Return (x, y) of the center of cell containing provided text 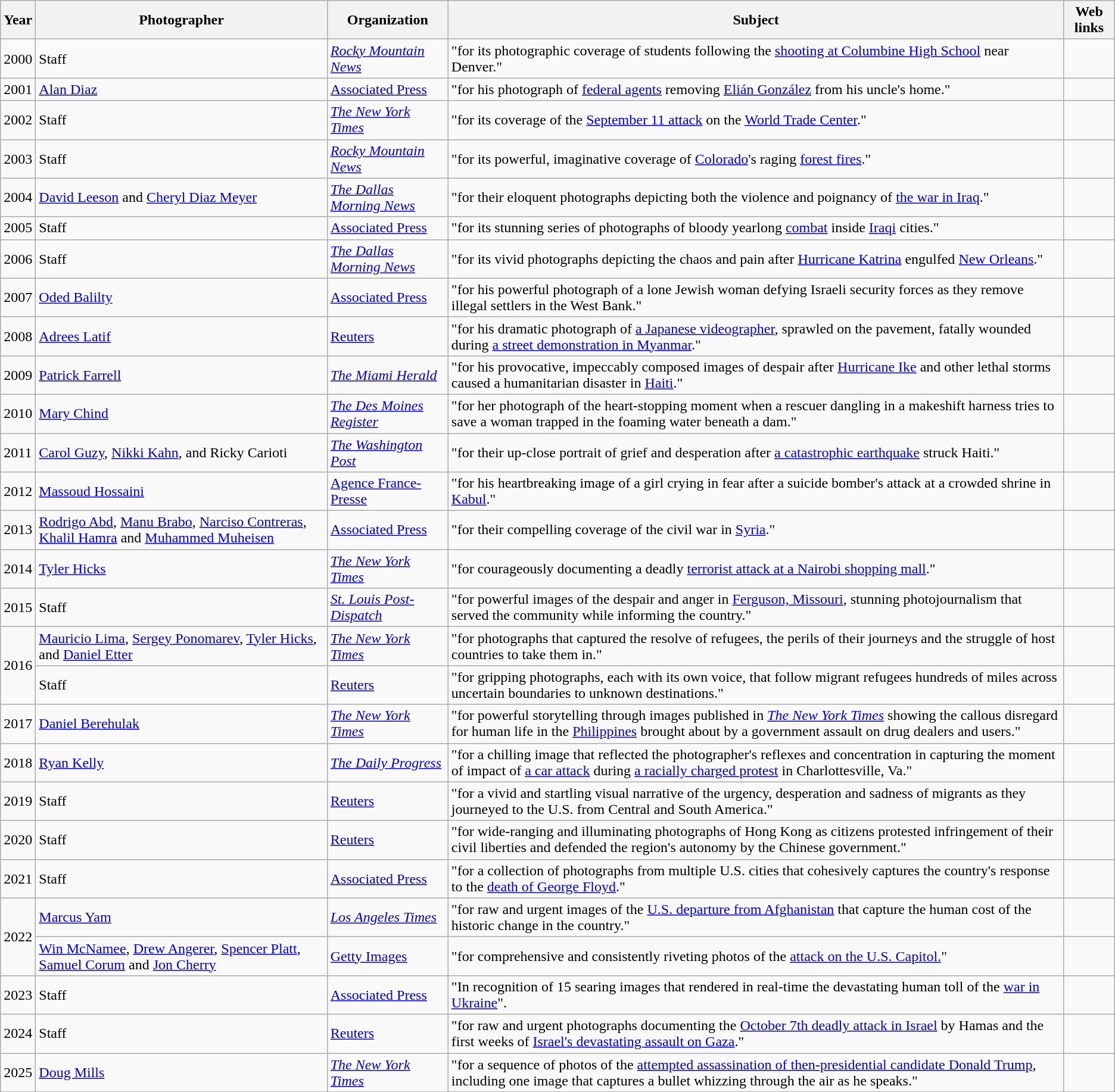
Los Angeles Times (387, 917)
2025 (18, 1072)
Alan Diaz (181, 89)
"for his powerful photograph of a lone Jewish woman defying Israeli security forces as they remove illegal settlers in the West Bank." (755, 298)
2005 (18, 228)
2012 (18, 492)
"for courageously documenting a deadly terrorist attack at a Nairobi shopping mall." (755, 569)
"for their up-close portrait of grief and desperation after a catastrophic earthquake struck Haiti." (755, 453)
2016 (18, 666)
2018 (18, 762)
The Des Moines Register (387, 413)
Photographer (181, 20)
"for its stunning series of photographs of bloody yearlong combat inside Iraqi cities." (755, 228)
"for his heartbreaking image of a girl crying in fear after a suicide bomber's attack at a crowded shrine in Kabul." (755, 492)
Patrick Farrell (181, 375)
Win McNamee, Drew Angerer, Spencer Platt, Samuel Corum and Jon Cherry (181, 956)
2004 (18, 198)
2023 (18, 994)
"for their compelling coverage of the civil war in Syria." (755, 530)
"for its coverage of the September 11 attack on the World Trade Center." (755, 120)
Getty Images (387, 956)
2010 (18, 413)
Oded Balilty (181, 298)
"for his provocative, impeccably composed images of despair after Hurricane Ike and other lethal storms caused a humanitarian disaster in Haiti." (755, 375)
Ryan Kelly (181, 762)
St. Louis Post-Dispatch (387, 607)
2013 (18, 530)
2021 (18, 879)
Massoud Hossaini (181, 492)
2009 (18, 375)
2002 (18, 120)
Tyler Hicks (181, 569)
2014 (18, 569)
The Washington Post (387, 453)
"for a collection of photographs from multiple U.S. cities that cohesively captures the country's response to the death of George Floyd." (755, 879)
Organization (387, 20)
2020 (18, 840)
Adrees Latif (181, 336)
2024 (18, 1034)
2022 (18, 937)
Rodrigo Abd, Manu Brabo, Narciso Contreras, Khalil Hamra and Muhammed Muheisen (181, 530)
2001 (18, 89)
"for its vivid photographs depicting the chaos and pain after Hurricane Katrina engulfed New Orleans." (755, 258)
"In recognition of 15 searing images that rendered in real-time the devastating human toll of the war in Ukraine". (755, 994)
"for his photograph of federal agents removing Elián González from his uncle's home." (755, 89)
2017 (18, 724)
2006 (18, 258)
"for raw and urgent images of the U.S. departure from Afghanistan that capture the human cost of the historic change in the country." (755, 917)
Mauricio Lima, Sergey Ponomarev, Tyler Hicks, and Daniel Etter (181, 647)
Year (18, 20)
Mary Chind (181, 413)
Subject (755, 20)
Carol Guzy, Nikki Kahn, and Ricky Carioti (181, 453)
"for his dramatic photograph of a Japanese videographer, sprawled on the pavement, fatally wounded during a street demonstration in Myanmar." (755, 336)
"for comprehensive and consistently riveting photos of the attack on the U.S. Capitol." (755, 956)
The Miami Herald (387, 375)
2011 (18, 453)
"for its powerful, imaginative coverage of Colorado's raging forest fires." (755, 158)
Marcus Yam (181, 917)
2007 (18, 298)
2008 (18, 336)
Daniel Berehulak (181, 724)
2003 (18, 158)
"for powerful images of the despair and anger in Ferguson, Missouri, stunning photojournalism that served the community while informing the country." (755, 607)
Web links (1089, 20)
2000 (18, 58)
The Daily Progress (387, 762)
David Leeson and Cheryl Diaz Meyer (181, 198)
"for photographs that captured the resolve of refugees, the perils of their journeys and the struggle of host countries to take them in." (755, 647)
"for their eloquent photographs depicting both the violence and poignancy of the war in Iraq." (755, 198)
Agence France-Presse (387, 492)
2019 (18, 801)
2015 (18, 607)
Doug Mills (181, 1072)
"for its photographic coverage of students following the shooting at Columbine High School near Denver." (755, 58)
